Determine the (x, y) coordinate at the center of the cell enclosing the given text.  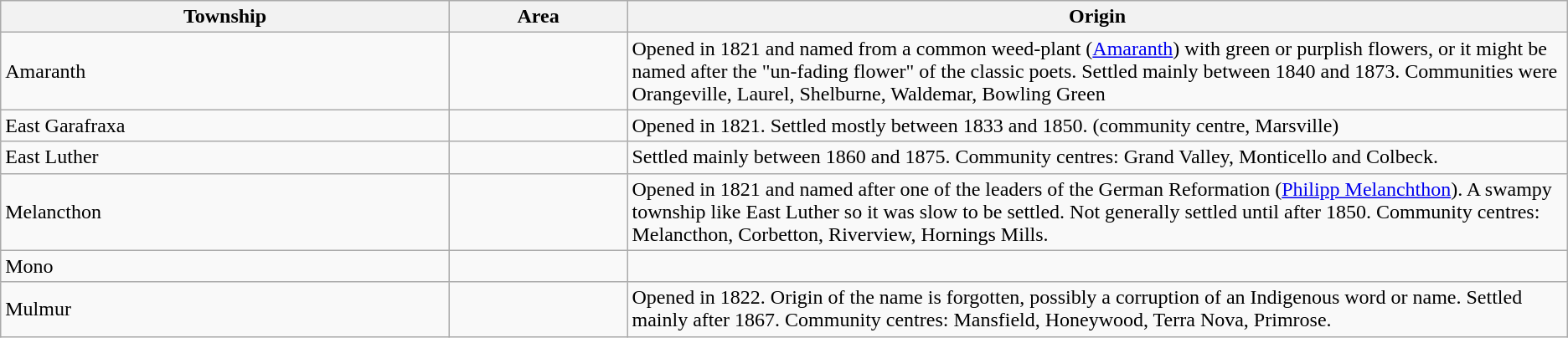
Township (225, 17)
Melancthon (225, 212)
East Garafraxa (225, 125)
Settled mainly between 1860 and 1875. Community centres: Grand Valley, Monticello and Colbeck. (1097, 157)
Amaranth (225, 71)
Mono (225, 266)
Origin (1097, 17)
Area (538, 17)
Opened in 1821. Settled mostly between 1833 and 1850. (community centre, Marsville) (1097, 125)
East Luther (225, 157)
Mulmur (225, 310)
